Search for the cell housing the specified text and yield its [X, Y] center coordinate. 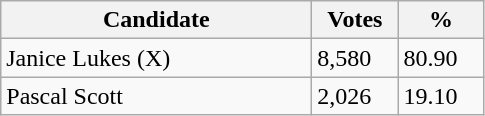
8,580 [355, 58]
2,026 [355, 96]
Pascal Scott [156, 96]
Janice Lukes (X) [156, 58]
80.90 [441, 58]
Candidate [156, 20]
Votes [355, 20]
19.10 [441, 96]
% [441, 20]
